Determine the (X, Y) coordinate at the center of the cell enclosing the given text.  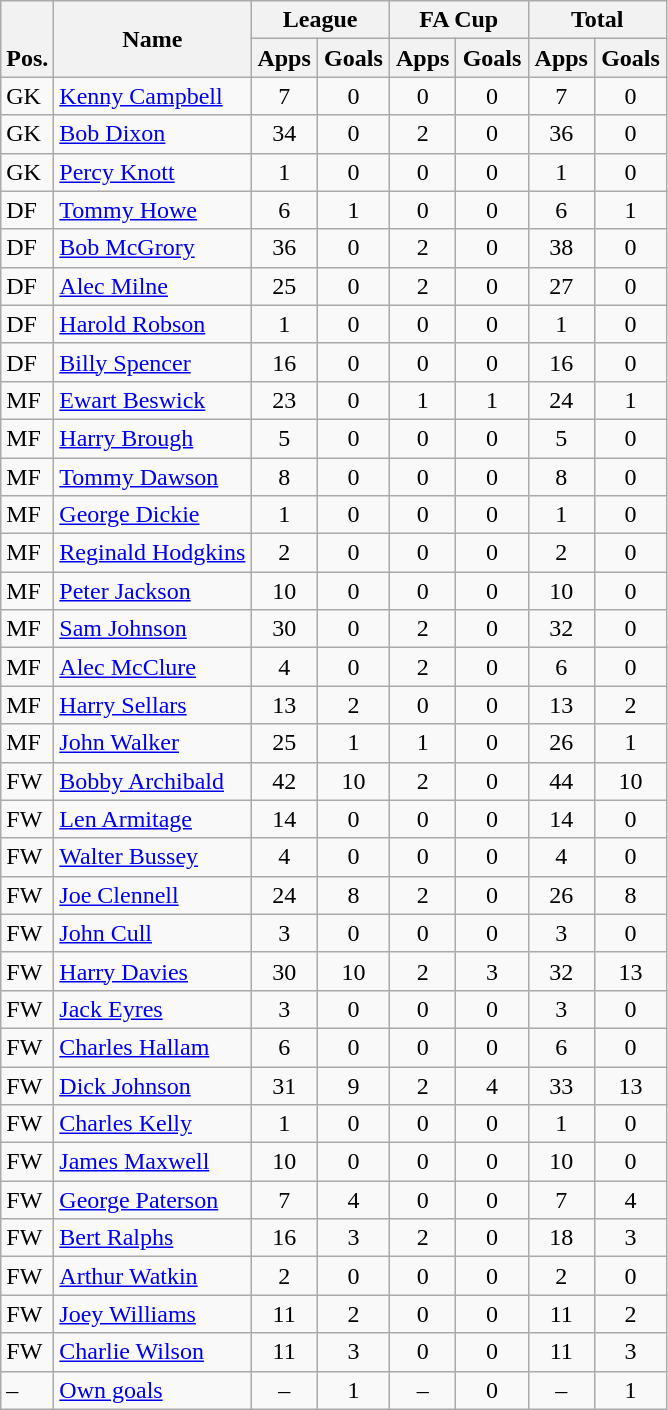
Arthur Watkin (152, 1276)
Kenny Campbell (152, 96)
31 (284, 1085)
Charlie Wilson (152, 1352)
Name (152, 39)
Harry Brough (152, 438)
9 (353, 1085)
Alec McClure (152, 667)
Harry Davies (152, 971)
George Paterson (152, 1200)
Joey Williams (152, 1314)
42 (284, 781)
James Maxwell (152, 1162)
Billy Spencer (152, 362)
Bobby Archibald (152, 781)
Pos. (28, 39)
Reginald Hodgkins (152, 553)
Walter Bussey (152, 857)
Own goals (152, 1390)
John Cull (152, 933)
Peter Jackson (152, 591)
Dick Johnson (152, 1085)
Charles Hallam (152, 1047)
Harry Sellars (152, 705)
Sam Johnson (152, 629)
34 (284, 134)
38 (562, 248)
Total (598, 20)
Bob Dixon (152, 134)
18 (562, 1238)
44 (562, 781)
23 (284, 400)
Joe Clennell (152, 895)
FA Cup (458, 20)
Ewart Beswick (152, 400)
George Dickie (152, 515)
27 (562, 286)
John Walker (152, 743)
Bert Ralphs (152, 1238)
Bob McGrory (152, 248)
Tommy Dawson (152, 477)
33 (562, 1085)
Harold Robson (152, 324)
League (320, 20)
Len Armitage (152, 819)
Alec Milne (152, 286)
Tommy Howe (152, 210)
Charles Kelly (152, 1124)
Jack Eyres (152, 1009)
Percy Knott (152, 172)
